Locate the cell with the specified text and output its [X, Y] center coordinate. 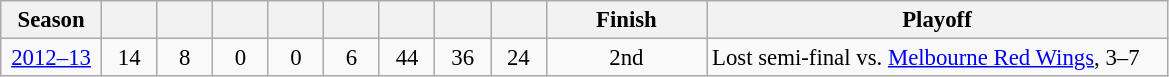
Lost semi-final vs. Melbourne Red Wings, 3–7 [938, 58]
Finish [626, 20]
8 [185, 58]
Playoff [938, 20]
36 [463, 58]
44 [407, 58]
24 [518, 58]
14 [129, 58]
2nd [626, 58]
2012–13 [52, 58]
Season [52, 20]
6 [352, 58]
